Scan for the cell matching the given text and deliver its (x, y) coordinate at center. 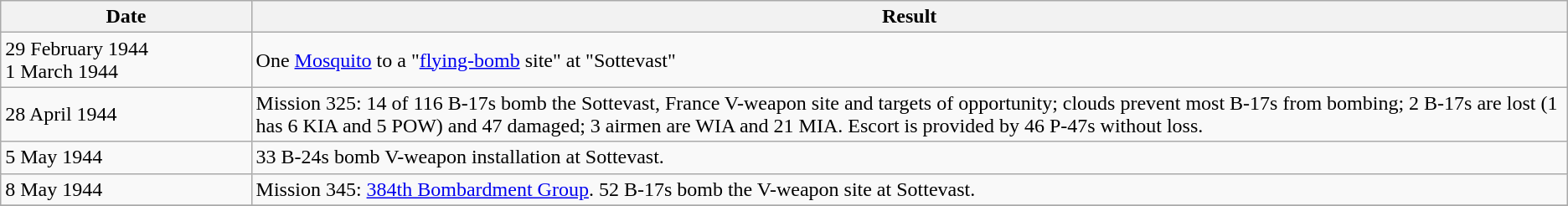
Date (126, 17)
One Mosquito to a "flying-bomb site" at "Sottevast" (910, 60)
8 May 1944 (126, 189)
5 May 1944 (126, 157)
29 February 19441 March 1944 (126, 60)
28 April 1944 (126, 114)
33 B-24s bomb V-weapon installation at Sottevast. (910, 157)
Result (910, 17)
Mission 345: 384th Bombardment Group. 52 B-17s bomb the V-weapon site at Sottevast. (910, 189)
